Scan for the cell matching the given text and deliver its [X, Y] coordinate at center. 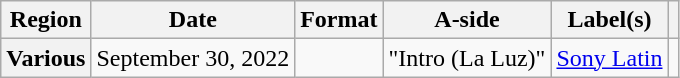
Date [193, 20]
Sony Latin [610, 58]
Label(s) [610, 20]
Various [46, 58]
"Intro (La Luz)" [467, 58]
Format [339, 20]
A-side [467, 20]
Region [46, 20]
September 30, 2022 [193, 58]
